Return the (x, y) coordinate for the center point of the cell that contains the specified text.  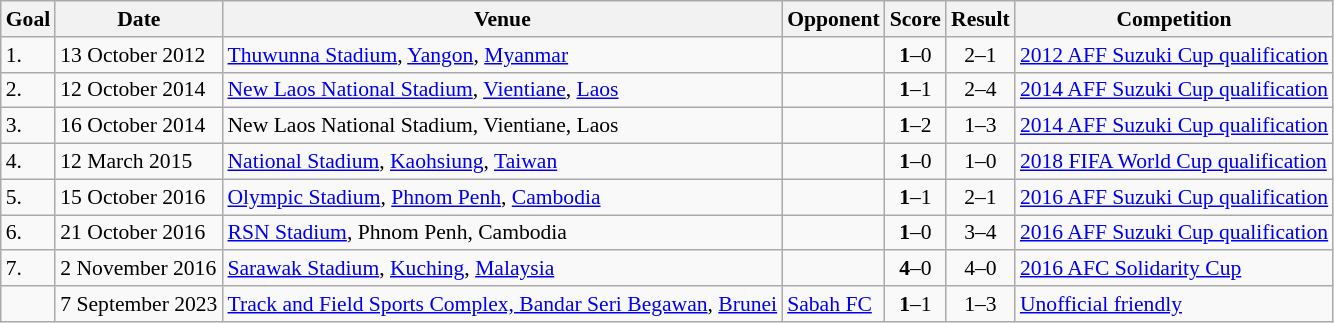
Goal (28, 19)
7 September 2023 (138, 304)
RSN Stadium, Phnom Penh, Cambodia (502, 233)
12 March 2015 (138, 162)
1. (28, 55)
4. (28, 162)
Sarawak Stadium, Kuching, Malaysia (502, 269)
15 October 2016 (138, 197)
Sabah FC (834, 304)
Opponent (834, 19)
Result (980, 19)
2018 FIFA World Cup qualification (1174, 162)
2 November 2016 (138, 269)
7. (28, 269)
21 October 2016 (138, 233)
3. (28, 126)
National Stadium, Kaohsiung, Taiwan (502, 162)
3–4 (980, 233)
1–2 (916, 126)
Competition (1174, 19)
Score (916, 19)
Olympic Stadium, Phnom Penh, Cambodia (502, 197)
Venue (502, 19)
12 October 2014 (138, 90)
13 October 2012 (138, 55)
5. (28, 197)
2012 AFF Suzuki Cup qualification (1174, 55)
2–4 (980, 90)
16 October 2014 (138, 126)
Thuwunna Stadium, Yangon, Myanmar (502, 55)
2016 AFC Solidarity Cup (1174, 269)
Date (138, 19)
6. (28, 233)
2. (28, 90)
Track and Field Sports Complex, Bandar Seri Begawan, Brunei (502, 304)
Unofficial friendly (1174, 304)
